From the cell containing the given text, extract its center point as (x, y) coordinate. 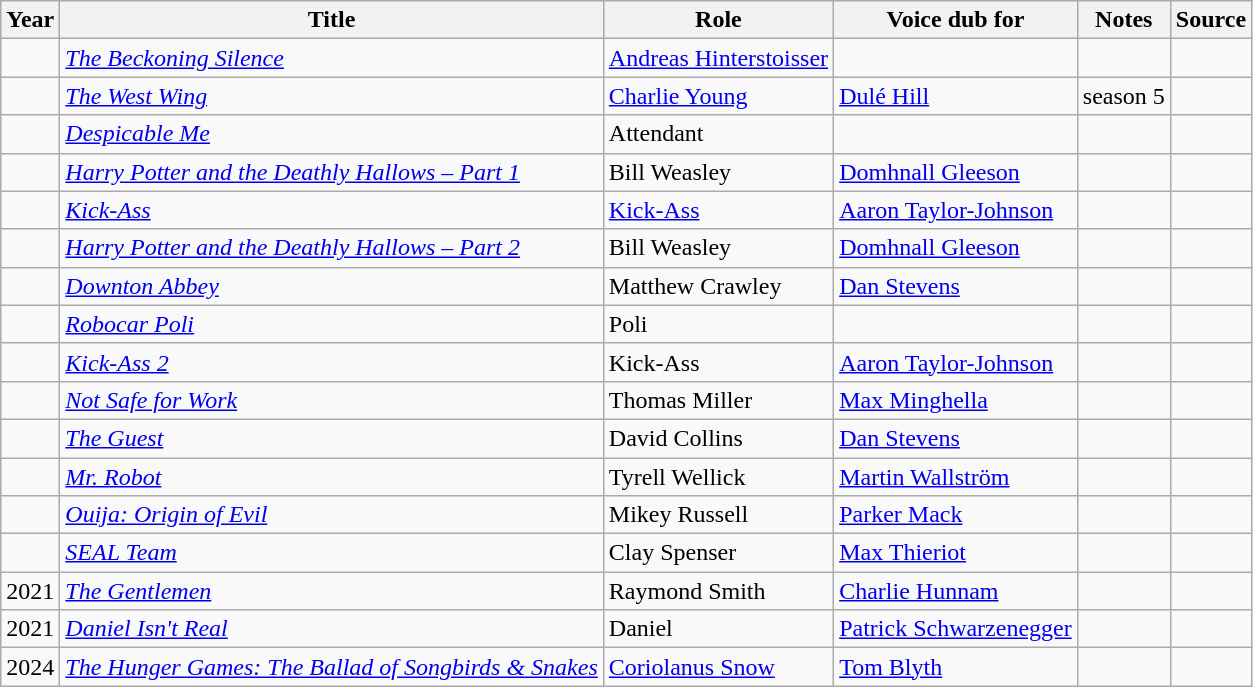
Role (718, 20)
Tyrell Wellick (718, 477)
Tom Blyth (956, 667)
Ouija: Origin of Evil (332, 515)
Year (30, 20)
Raymond Smith (718, 591)
Max Minghella (956, 400)
Robocar Poli (332, 324)
Parker Mack (956, 515)
Coriolanus Snow (718, 667)
Andreas Hinterstoisser (718, 58)
Attendant (718, 134)
Matthew Crawley (718, 286)
Thomas Miller (718, 400)
Martin Wallström (956, 477)
The Gentlemen (332, 591)
Dulé Hill (956, 96)
Kick-Ass 2 (332, 362)
Downton Abbey (332, 286)
Harry Potter and the Deathly Hallows – Part 2 (332, 248)
Notes (1124, 20)
Poli (718, 324)
Charlie Hunnam (956, 591)
Patrick Schwarzenegger (956, 629)
The Beckoning Silence (332, 58)
Not Safe for Work (332, 400)
Source (1210, 20)
Mr. Robot (332, 477)
Voice dub for (956, 20)
The Guest (332, 438)
David Collins (718, 438)
Mikey Russell (718, 515)
Title (332, 20)
Max Thieriot (956, 553)
Harry Potter and the Deathly Hallows – Part 1 (332, 172)
Despicable Me (332, 134)
SEAL Team (332, 553)
Clay Spenser (718, 553)
Charlie Young (718, 96)
2024 (30, 667)
The West Wing (332, 96)
season 5 (1124, 96)
Daniel Isn't Real (332, 629)
The Hunger Games: The Ballad of Songbirds & Snakes (332, 667)
Daniel (718, 629)
